For the text-containing cell, return its midpoint in (x, y) coordinate format. 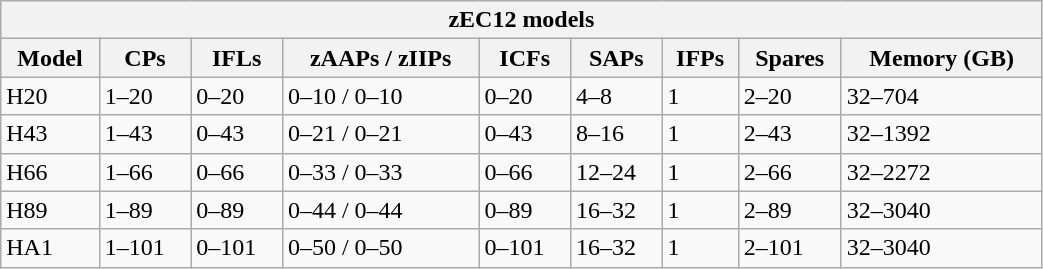
H89 (50, 210)
H43 (50, 134)
8–16 (616, 134)
H20 (50, 96)
32–1392 (942, 134)
0–33 / 0–33 (380, 172)
0–50 / 0–50 (380, 248)
0–21 / 0–21 (380, 134)
32–2272 (942, 172)
0–44 / 0–44 (380, 210)
1–66 (145, 172)
ICFs (525, 58)
0–10 / 0–10 (380, 96)
zAAPs / zIIPs (380, 58)
2–66 (790, 172)
HA1 (50, 248)
H66 (50, 172)
1–89 (145, 210)
1–20 (145, 96)
Spares (790, 58)
32–704 (942, 96)
IFLs (237, 58)
IFPs (700, 58)
zEC12 models (522, 20)
Model (50, 58)
12–24 (616, 172)
1–101 (145, 248)
1–43 (145, 134)
SAPs (616, 58)
2–43 (790, 134)
CPs (145, 58)
2–89 (790, 210)
2–101 (790, 248)
4–8 (616, 96)
2–20 (790, 96)
Memory (GB) (942, 58)
